Find where the given text appears and provide that cell's center as [X, Y] coordinate. 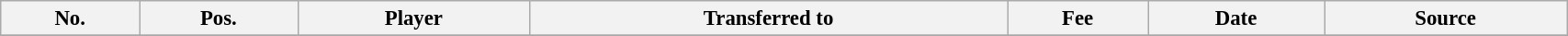
Player [413, 18]
No. [70, 18]
Pos. [219, 18]
Source [1446, 18]
Date [1236, 18]
Transferred to [769, 18]
Fee [1078, 18]
